For the text-containing cell, return its midpoint in [x, y] coordinate format. 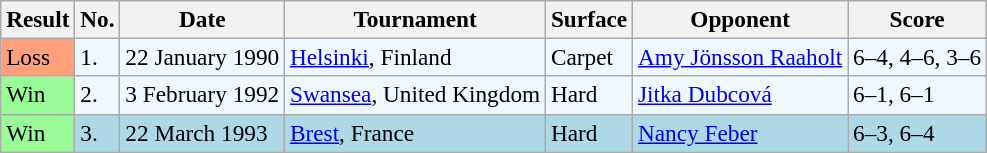
6–4, 4–6, 3–6 [918, 57]
Carpet [590, 57]
3. [98, 133]
22 March 1993 [202, 133]
Score [918, 19]
Date [202, 19]
Tournament [416, 19]
Amy Jönsson Raaholt [740, 57]
22 January 1990 [202, 57]
6–1, 6–1 [918, 95]
Loss [38, 57]
3 February 1992 [202, 95]
Opponent [740, 19]
Result [38, 19]
6–3, 6–4 [918, 133]
Nancy Feber [740, 133]
No. [98, 19]
Brest, France [416, 133]
Jitka Dubcová [740, 95]
1. [98, 57]
Helsinki, Finland [416, 57]
Swansea, United Kingdom [416, 95]
2. [98, 95]
Surface [590, 19]
